Locate the cell with the specified text and output its (X, Y) center coordinate. 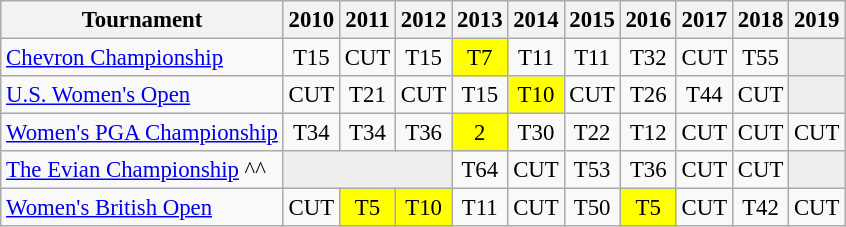
Chevron Championship (142, 58)
2015 (592, 20)
T21 (367, 95)
T64 (480, 170)
2013 (480, 20)
The Evian Championship ^^ (142, 170)
T22 (592, 133)
T53 (592, 170)
T26 (648, 95)
T55 (760, 58)
T42 (760, 208)
T50 (592, 208)
T32 (648, 58)
Tournament (142, 20)
2012 (424, 20)
T30 (536, 133)
2011 (367, 20)
T44 (704, 95)
Women's PGA Championship (142, 133)
2017 (704, 20)
2014 (536, 20)
U.S. Women's Open (142, 95)
2019 (817, 20)
2016 (648, 20)
2 (480, 133)
2010 (311, 20)
Women's British Open (142, 208)
2018 (760, 20)
T12 (648, 133)
T7 (480, 58)
